Output the [x, y] coordinate of the center of the cell containing the given text.  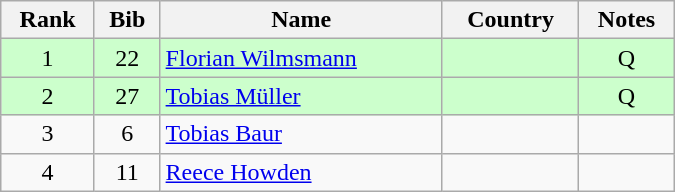
1 [48, 58]
11 [127, 172]
Reece Howden [301, 172]
Tobias Baur [301, 134]
Rank [48, 20]
Name [301, 20]
4 [48, 172]
Tobias Müller [301, 96]
6 [127, 134]
Florian Wilmsmann [301, 58]
27 [127, 96]
2 [48, 96]
22 [127, 58]
Country [510, 20]
3 [48, 134]
Bib [127, 20]
Notes [626, 20]
